For the text-containing cell, return its midpoint in (x, y) coordinate format. 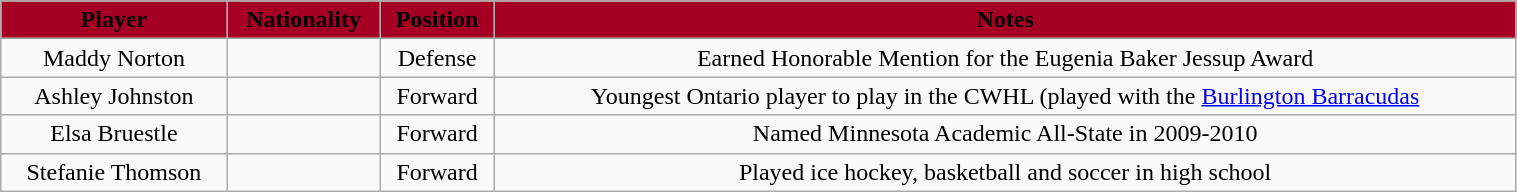
Youngest Ontario player to play in the CWHL (played with the Burlington Barracudas (1005, 96)
Named Minnesota Academic All-State in 2009-2010 (1005, 134)
Played ice hockey, basketball and soccer in high school (1005, 172)
Maddy Norton (114, 58)
Notes (1005, 20)
Nationality (304, 20)
Elsa Bruestle (114, 134)
Stefanie Thomson (114, 172)
Player (114, 20)
Earned Honorable Mention for the Eugenia Baker Jessup Award (1005, 58)
Position (437, 20)
Defense (437, 58)
Ashley Johnston (114, 96)
